Capture the cell that displays the provided text and extract its (x, y) central coordinate. 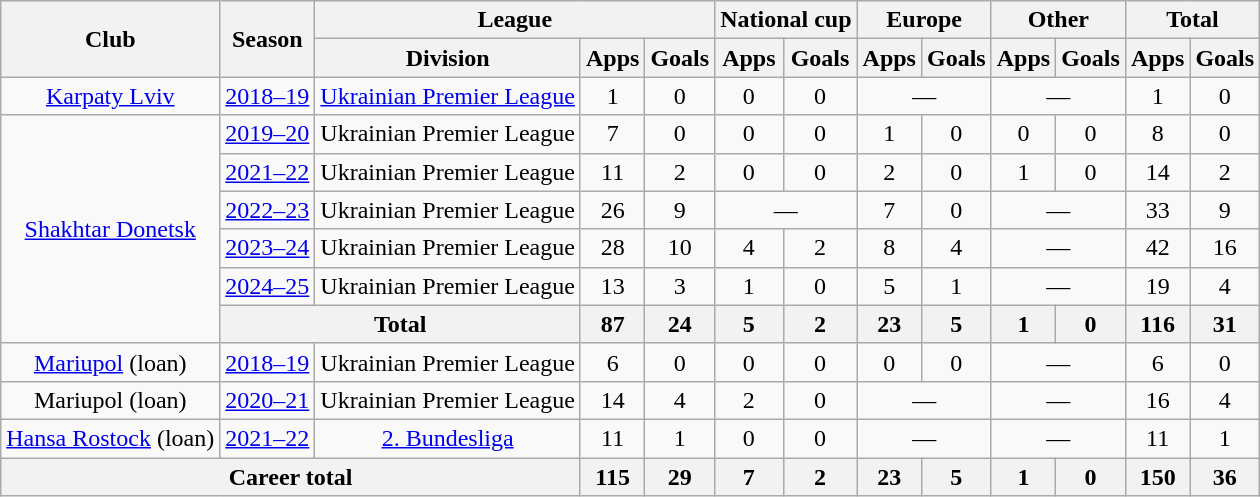
10 (680, 248)
League (515, 20)
Other (1058, 20)
116 (1157, 324)
Europe (924, 20)
2. Bundesliga (448, 438)
42 (1157, 248)
115 (612, 477)
24 (680, 324)
19 (1157, 286)
Division (448, 58)
2024–25 (268, 286)
31 (1225, 324)
13 (612, 286)
Karpaty Lviv (110, 96)
28 (612, 248)
87 (612, 324)
2019–20 (268, 134)
150 (1157, 477)
2020–21 (268, 400)
Hansa Rostock (loan) (110, 438)
Club (110, 39)
36 (1225, 477)
26 (612, 210)
33 (1157, 210)
Season (268, 39)
Career total (291, 477)
2023–24 (268, 248)
3 (680, 286)
2022–23 (268, 210)
29 (680, 477)
Shakhtar Donetsk (110, 229)
National cup (786, 20)
